Return the [X, Y] coordinate for the center point of the cell that contains the specified text.  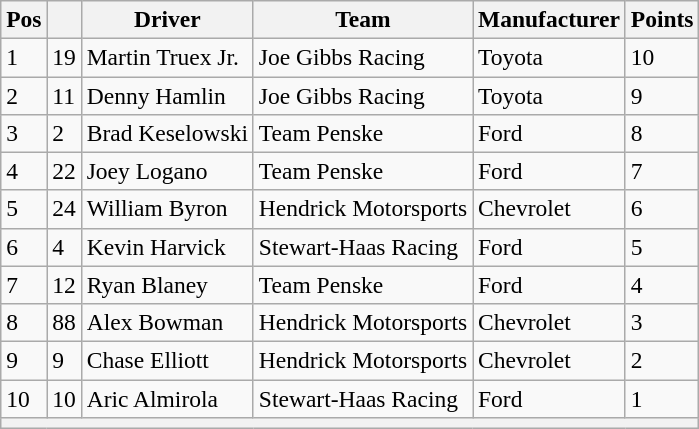
Points [662, 19]
22 [64, 171]
Aric Almirola [167, 398]
Brad Keselowski [167, 133]
11 [64, 95]
Team [362, 19]
Ryan Blaney [167, 285]
William Byron [167, 209]
88 [64, 322]
Kevin Harvick [167, 247]
Pos [24, 19]
Chase Elliott [167, 360]
19 [64, 57]
Alex Bowman [167, 322]
24 [64, 209]
Martin Truex Jr. [167, 57]
Driver [167, 19]
Joey Logano [167, 171]
Manufacturer [550, 19]
12 [64, 285]
Denny Hamlin [167, 95]
